Locate the cell with the specified text and output its (x, y) center coordinate. 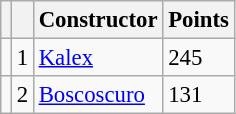
Points (198, 20)
245 (198, 58)
Boscoscuro (98, 95)
Constructor (98, 20)
Kalex (98, 58)
131 (198, 95)
2 (22, 95)
1 (22, 58)
